Determine the [X, Y] coordinate at the center of the cell enclosing the given text.  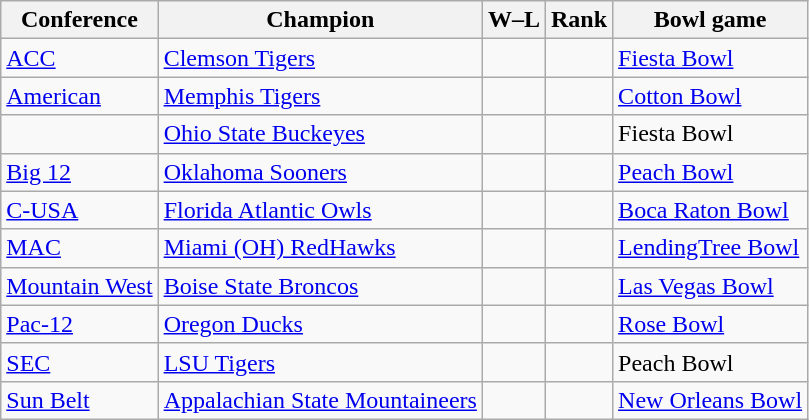
Rank [578, 20]
Sun Belt [80, 400]
Memphis Tigers [320, 96]
New Orleans Bowl [710, 400]
Clemson Tigers [320, 58]
Cotton Bowl [710, 96]
Mountain West [80, 286]
Oregon Ducks [320, 324]
Las Vegas Bowl [710, 286]
Rose Bowl [710, 324]
C-USA [80, 210]
LendingTree Bowl [710, 248]
Boca Raton Bowl [710, 210]
MAC [80, 248]
Ohio State Buckeyes [320, 134]
Appalachian State Mountaineers [320, 400]
W–L [514, 20]
LSU Tigers [320, 362]
Oklahoma Sooners [320, 172]
American [80, 96]
Big 12 [80, 172]
Pac-12 [80, 324]
Conference [80, 20]
Bowl game [710, 20]
ACC [80, 58]
Miami (OH) RedHawks [320, 248]
Florida Atlantic Owls [320, 210]
SEC [80, 362]
Champion [320, 20]
Boise State Broncos [320, 286]
